Output the [x, y] coordinate of the center of the cell containing the given text.  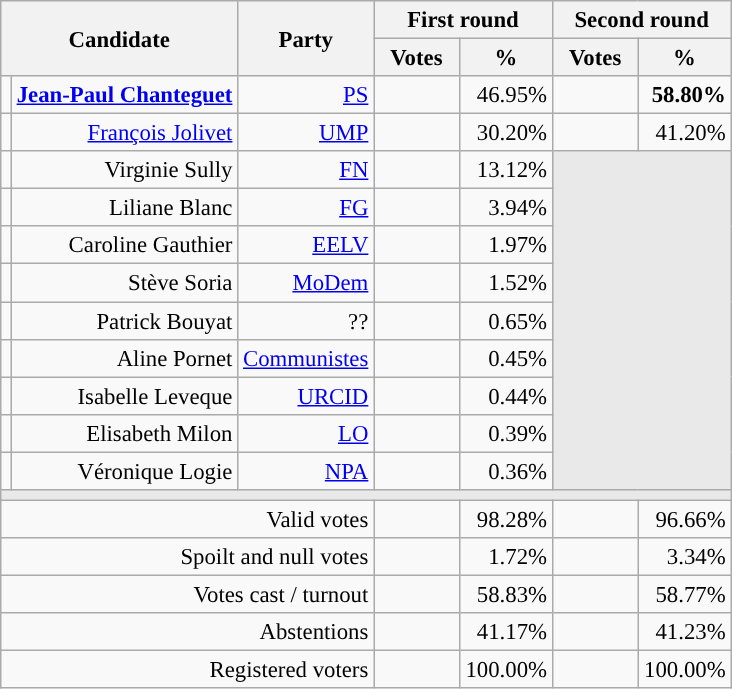
?? [306, 321]
Candidate [120, 38]
0.39% [506, 433]
98.28% [506, 519]
Communistes [306, 358]
58.83% [506, 594]
MoDem [306, 283]
PS [306, 95]
EELV [306, 245]
Elisabeth Milon [124, 433]
41.23% [684, 632]
FG [306, 208]
58.80% [684, 95]
FN [306, 170]
3.34% [684, 557]
3.94% [506, 208]
1.72% [506, 557]
Véronique Logie [124, 471]
Jean-Paul Chanteguet [124, 95]
1.52% [506, 283]
30.20% [506, 133]
François Jolivet [124, 133]
Party [306, 38]
UMP [306, 133]
Valid votes [188, 519]
Aline Pornet [124, 358]
Votes cast / turnout [188, 594]
NPA [306, 471]
46.95% [506, 95]
96.66% [684, 519]
URCID [306, 396]
Second round [642, 20]
0.36% [506, 471]
0.44% [506, 396]
LO [306, 433]
1.97% [506, 245]
Virginie Sully [124, 170]
Patrick Bouyat [124, 321]
Registered voters [188, 670]
Isabelle Leveque [124, 396]
Abstentions [188, 632]
First round [464, 20]
41.17% [506, 632]
Stève Soria [124, 283]
0.65% [506, 321]
58.77% [684, 594]
41.20% [684, 133]
13.12% [506, 170]
Spoilt and null votes [188, 557]
Caroline Gauthier [124, 245]
Liliane Blanc [124, 208]
0.45% [506, 358]
